Extract the [X, Y] coordinate from the center of the cell holding the provided text.  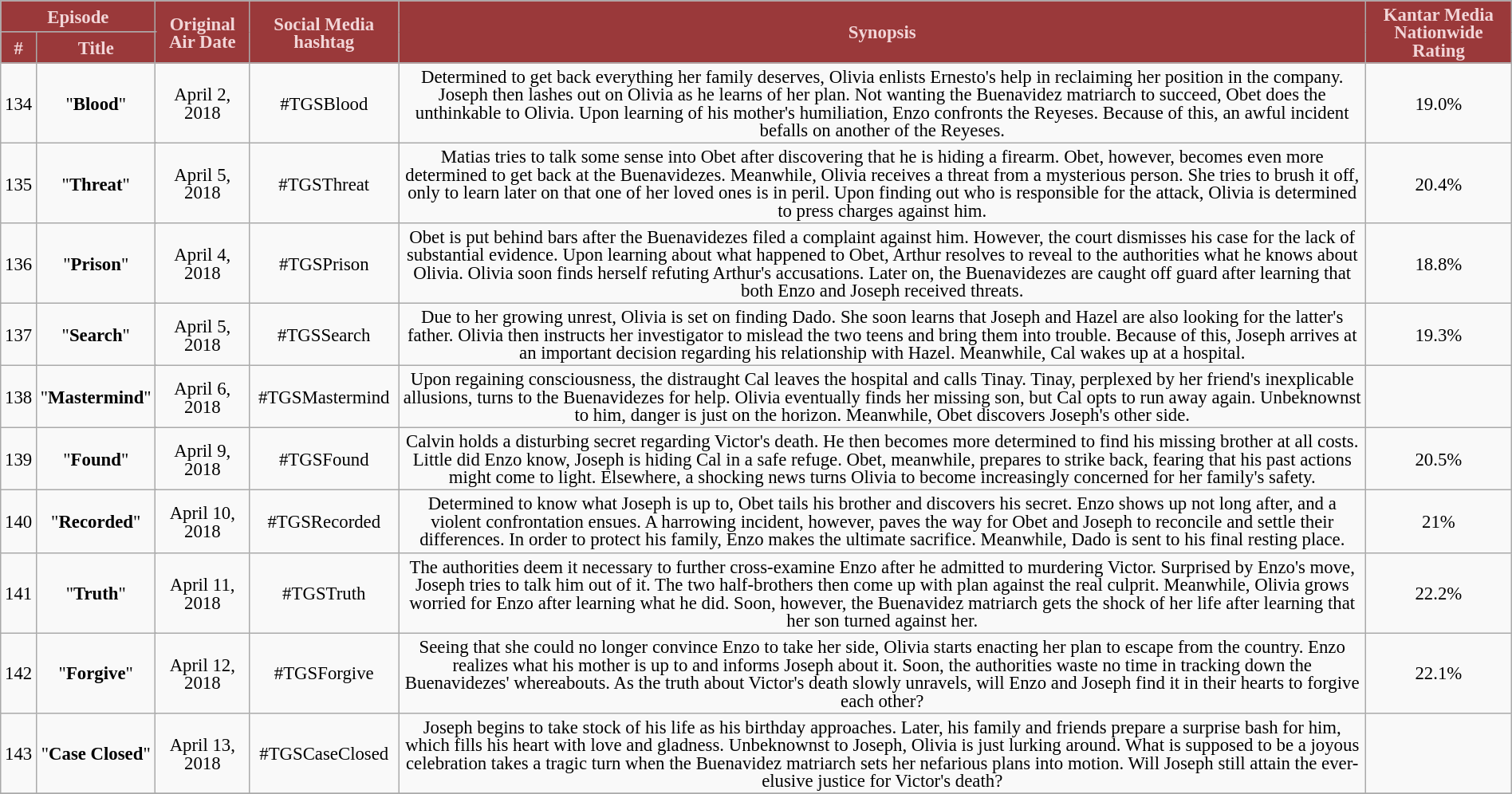
# [19, 48]
137 [19, 335]
"Prison" [96, 263]
"Threat" [96, 183]
Social Media hashtag [324, 32]
"Mastermind" [96, 397]
April 12, 2018 [203, 673]
Kantar Media Nationwide Rating [1439, 32]
143 [19, 753]
136 [19, 263]
19.3% [1439, 335]
#TGSSearch [324, 335]
20.4% [1439, 183]
141 [19, 593]
April 9, 2018 [203, 459]
20.5% [1439, 459]
#TGSCaseClosed [324, 753]
"Truth" [96, 593]
#TGSPrison [324, 263]
"Found" [96, 459]
"Case Closed" [96, 753]
April 4, 2018 [203, 263]
"Forgive" [96, 673]
22.2% [1439, 593]
#TGSFound [324, 459]
139 [19, 459]
Original Air Date [203, 32]
18.8% [1439, 263]
142 [19, 673]
#TGSMastermind [324, 397]
#TGSBlood [324, 104]
22.1% [1439, 673]
Synopsis [882, 32]
April 6, 2018 [203, 397]
"Recorded" [96, 521]
134 [19, 104]
Title [96, 48]
#TGSForgive [324, 673]
21% [1439, 521]
April 11, 2018 [203, 593]
Episode [78, 16]
19.0% [1439, 104]
138 [19, 397]
April 13, 2018 [203, 753]
April 10, 2018 [203, 521]
"Search" [96, 335]
"Blood" [96, 104]
140 [19, 521]
April 2, 2018 [203, 104]
#TGSRecorded [324, 521]
#TGSThreat [324, 183]
#TGSTruth [324, 593]
135 [19, 183]
